Identify which cell holds the provided text, then report its [X, Y] central coordinate. 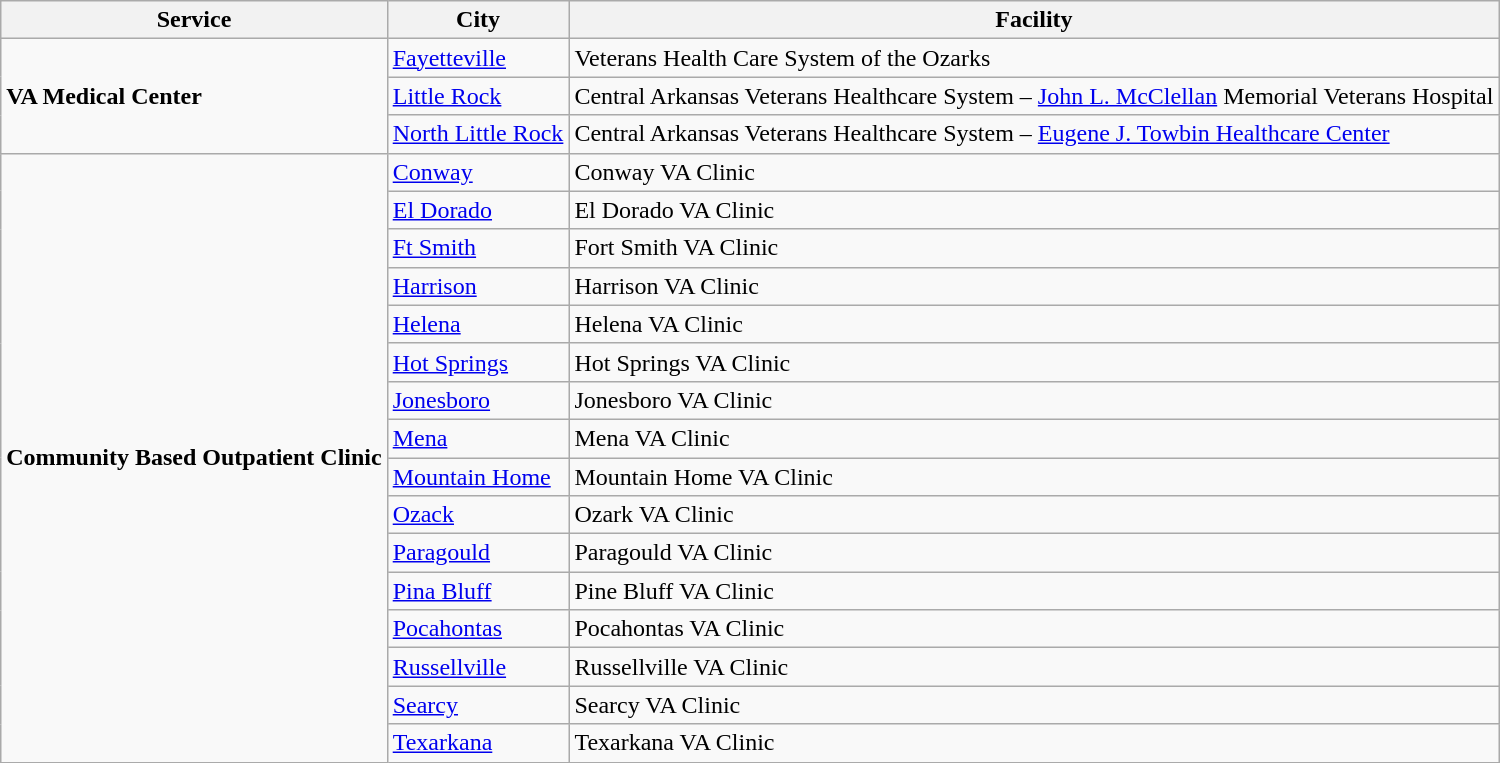
Russellville VA Clinic [1034, 667]
Service [194, 20]
Central Arkansas Veterans Healthcare System – Eugene J. Towbin Healthcare Center [1034, 134]
Pine Bluff VA Clinic [1034, 591]
Ozark VA Clinic [1034, 515]
Fayetteville [478, 58]
Veterans Health Care System of the Ozarks [1034, 58]
Helena VA Clinic [1034, 324]
Ft Smith [478, 248]
Ozack [478, 515]
Searcy [478, 705]
Mountain Home VA Clinic [1034, 477]
Hot Springs [478, 362]
Mountain Home [478, 477]
Paragould VA Clinic [1034, 553]
Paragould [478, 553]
Hot Springs VA Clinic [1034, 362]
Harrison [478, 286]
Harrison VA Clinic [1034, 286]
Texarkana [478, 743]
Texarkana VA Clinic [1034, 743]
Fort Smith VA Clinic [1034, 248]
Jonesboro [478, 400]
Little Rock [478, 96]
El Dorado VA Clinic [1034, 210]
Pina Bluff [478, 591]
Mena VA Clinic [1034, 438]
North Little Rock [478, 134]
Pocahontas VA Clinic [1034, 629]
Pocahontas [478, 629]
Searcy VA Clinic [1034, 705]
Helena [478, 324]
Russellville [478, 667]
Conway VA Clinic [1034, 172]
El Dorado [478, 210]
VA Medical Center [194, 96]
Jonesboro VA Clinic [1034, 400]
Central Arkansas Veterans Healthcare System – John L. McClellan Memorial Veterans Hospital [1034, 96]
Mena [478, 438]
Community Based Outpatient Clinic [194, 458]
Conway [478, 172]
City [478, 20]
Facility [1034, 20]
